Provide the (x, y) coordinate of the cell's center where the given text is located.  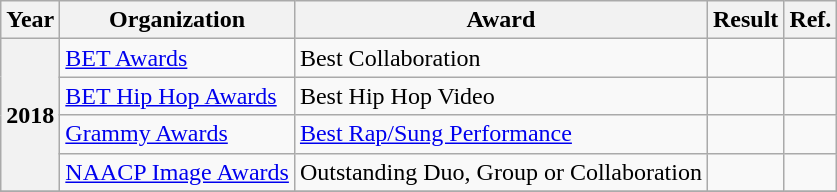
BET Awards (178, 58)
Outstanding Duo, Group or Collaboration (500, 172)
Award (500, 20)
2018 (30, 115)
Ref. (810, 20)
BET Hip Hop Awards (178, 96)
Organization (178, 20)
Grammy Awards (178, 134)
Best Hip Hop Video (500, 96)
Year (30, 20)
Best Collaboration (500, 58)
Best Rap/Sung Performance (500, 134)
NAACP Image Awards (178, 172)
Result (745, 20)
